Capture the cell that displays the provided text and extract its [x, y] central coordinate. 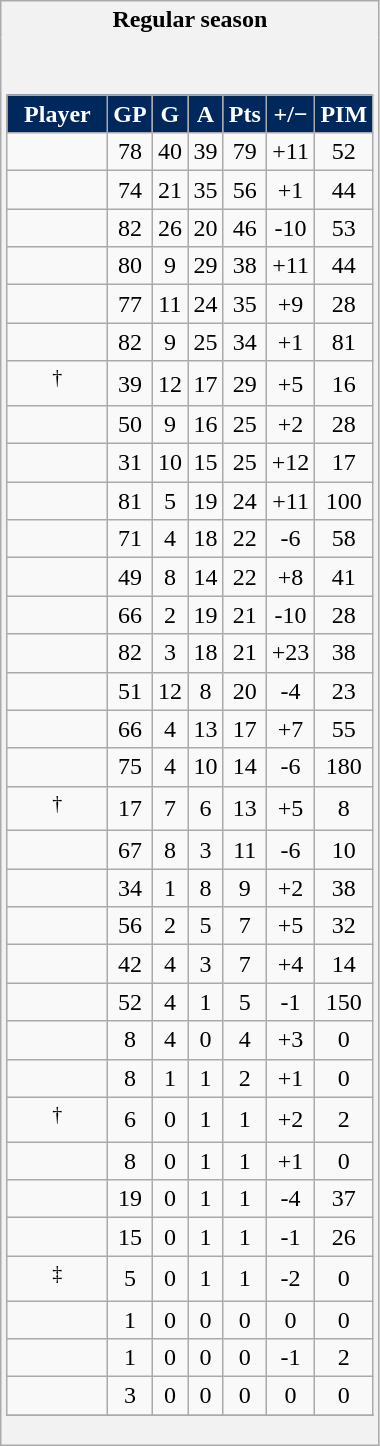
100 [344, 501]
+23 [290, 653]
Player [58, 114]
79 [244, 152]
32 [344, 926]
77 [130, 304]
+4 [290, 964]
74 [130, 190]
50 [130, 425]
G [170, 114]
31 [130, 463]
51 [130, 691]
+8 [290, 577]
37 [344, 1199]
180 [344, 767]
40 [170, 152]
58 [344, 539]
+12 [290, 463]
71 [130, 539]
46 [244, 228]
PIM [344, 114]
53 [344, 228]
+3 [290, 1040]
‡ [58, 1278]
150 [344, 1002]
75 [130, 767]
55 [344, 729]
23 [344, 691]
Regular season [190, 20]
+9 [290, 304]
+/− [290, 114]
-2 [290, 1278]
49 [130, 577]
GP [130, 114]
80 [130, 266]
A [206, 114]
78 [130, 152]
42 [130, 964]
+7 [290, 729]
67 [130, 850]
41 [344, 577]
Pts [244, 114]
